From the cell containing the given text, extract its center point as [X, Y] coordinate. 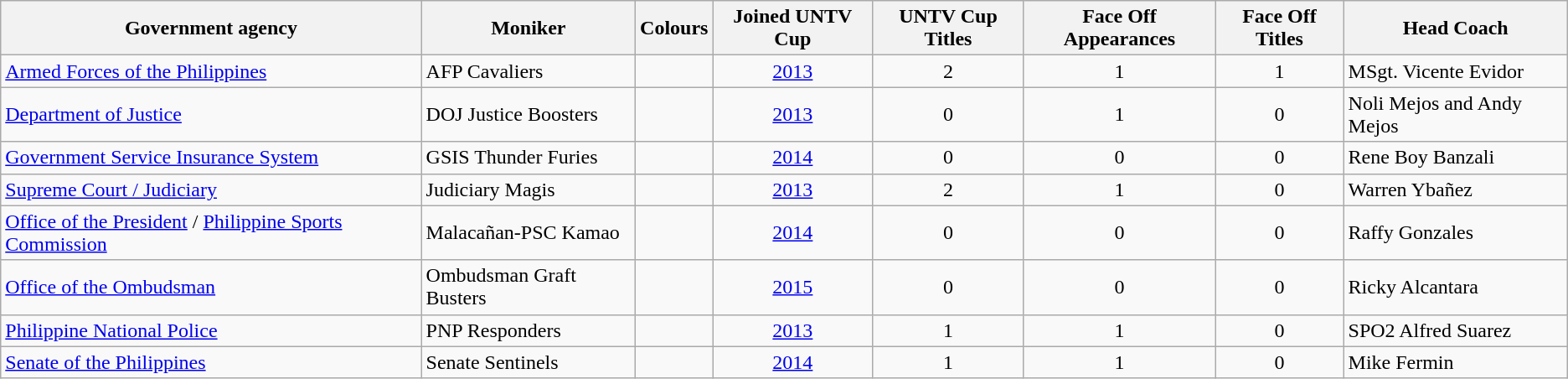
Ombudsman Graft Busters [528, 287]
Face Off Titles [1280, 29]
Judiciary Magis [528, 189]
PNP Responders [528, 330]
Raffy Gonzales [1456, 233]
Colours [674, 29]
Joined UNTV Cup [792, 29]
Supreme Court / Judiciary [211, 189]
MSgt. Vicente Evidor [1456, 71]
GSIS Thunder Furies [528, 158]
Office of the President / Philippine Sports Commission [211, 233]
Rene Boy Banzali [1456, 158]
Office of the Ombudsman [211, 287]
DOJ Justice Boosters [528, 114]
Ricky Alcantara [1456, 287]
AFP Cavaliers [528, 71]
Noli Mejos and Andy Mejos [1456, 114]
Armed Forces of the Philippines [211, 71]
SPO2 Alfred Suarez [1456, 330]
Senate of the Philippines [211, 362]
Face Off Appearances [1119, 29]
Philippine National Police [211, 330]
Moniker [528, 29]
Malacañan-PSC Kamao [528, 233]
Senate Sentinels [528, 362]
Department of Justice [211, 114]
Government agency [211, 29]
Head Coach [1456, 29]
UNTV Cup Titles [948, 29]
2015 [792, 287]
Mike Fermin [1456, 362]
Warren Ybañez [1456, 189]
Government Service Insurance System [211, 158]
